For the text-containing cell, return its midpoint in (X, Y) coordinate format. 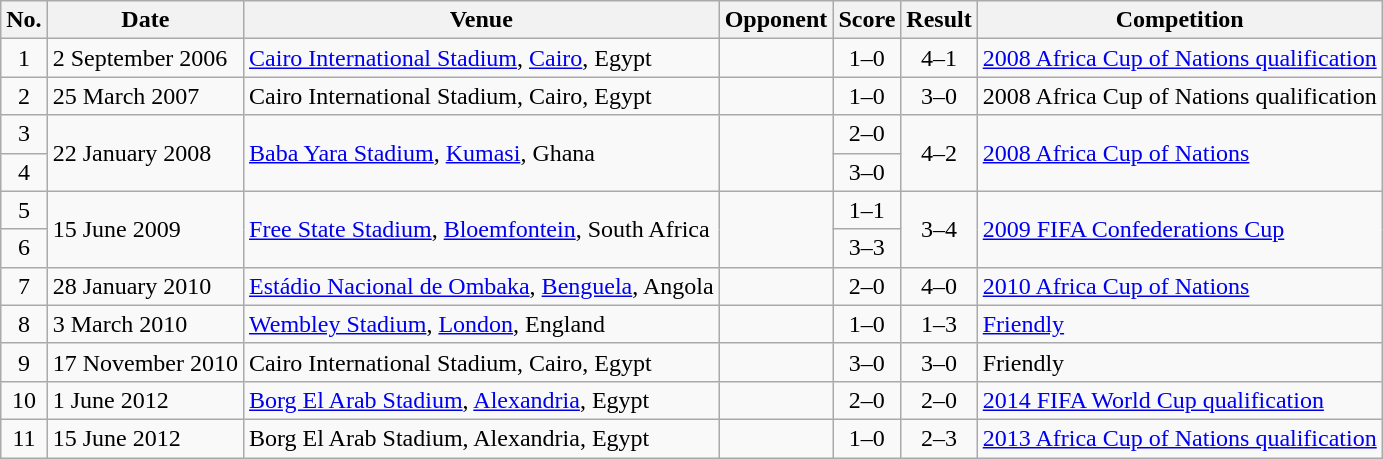
25 March 2007 (145, 96)
28 January 2010 (145, 286)
11 (24, 438)
2 (24, 96)
4–2 (939, 153)
1 (24, 58)
Baba Yara Stadium, Kumasi, Ghana (482, 153)
Opponent (776, 20)
No. (24, 20)
7 (24, 286)
2008 Africa Cup of Nations (1180, 153)
4–0 (939, 286)
4–1 (939, 58)
3–3 (867, 248)
3–4 (939, 229)
15 June 2009 (145, 229)
15 June 2012 (145, 438)
2–3 (939, 438)
Wembley Stadium, London, England (482, 324)
2009 FIFA Confederations Cup (1180, 229)
Date (145, 20)
Competition (1180, 20)
Score (867, 20)
Estádio Nacional de Ombaka, Benguela, Angola (482, 286)
2013 Africa Cup of Nations qualification (1180, 438)
1 June 2012 (145, 400)
2 September 2006 (145, 58)
Result (939, 20)
9 (24, 362)
Venue (482, 20)
2014 FIFA World Cup qualification (1180, 400)
1–3 (939, 324)
1–1 (867, 210)
5 (24, 210)
22 January 2008 (145, 153)
Free State Stadium, Bloemfontein, South Africa (482, 229)
17 November 2010 (145, 362)
4 (24, 172)
10 (24, 400)
2010 Africa Cup of Nations (1180, 286)
3 (24, 134)
8 (24, 324)
3 March 2010 (145, 324)
6 (24, 248)
